Extract the (X, Y) coordinate from the center of the cell holding the provided text.  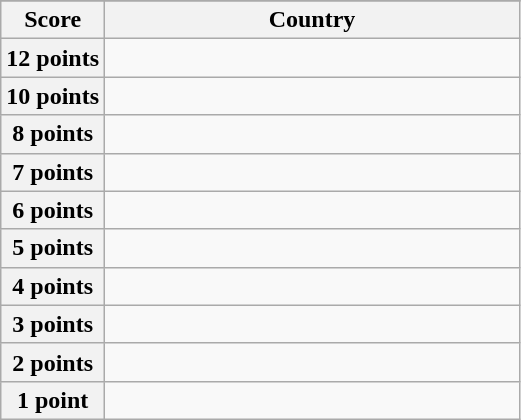
3 points (53, 324)
Score (53, 20)
Country (312, 20)
8 points (53, 134)
12 points (53, 58)
2 points (53, 362)
4 points (53, 286)
6 points (53, 210)
10 points (53, 96)
7 points (53, 172)
1 point (53, 400)
5 points (53, 248)
